Output the [x, y] coordinate of the center of the cell containing the given text.  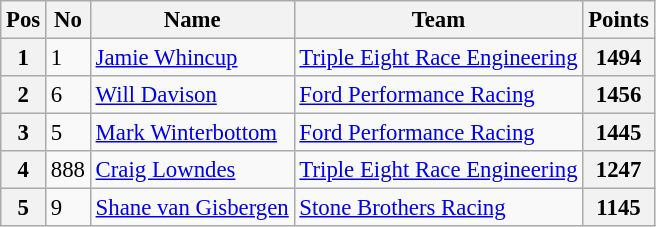
Name [192, 20]
4 [24, 170]
Pos [24, 20]
1494 [618, 58]
Will Davison [192, 95]
9 [68, 208]
No [68, 20]
Craig Lowndes [192, 170]
Stone Brothers Racing [438, 208]
3 [24, 133]
Points [618, 20]
1247 [618, 170]
1445 [618, 133]
2 [24, 95]
1145 [618, 208]
Shane van Gisbergen [192, 208]
Team [438, 20]
6 [68, 95]
1456 [618, 95]
Jamie Whincup [192, 58]
Mark Winterbottom [192, 133]
888 [68, 170]
